Determine the [X, Y] coordinate at the center of the cell enclosing the given text.  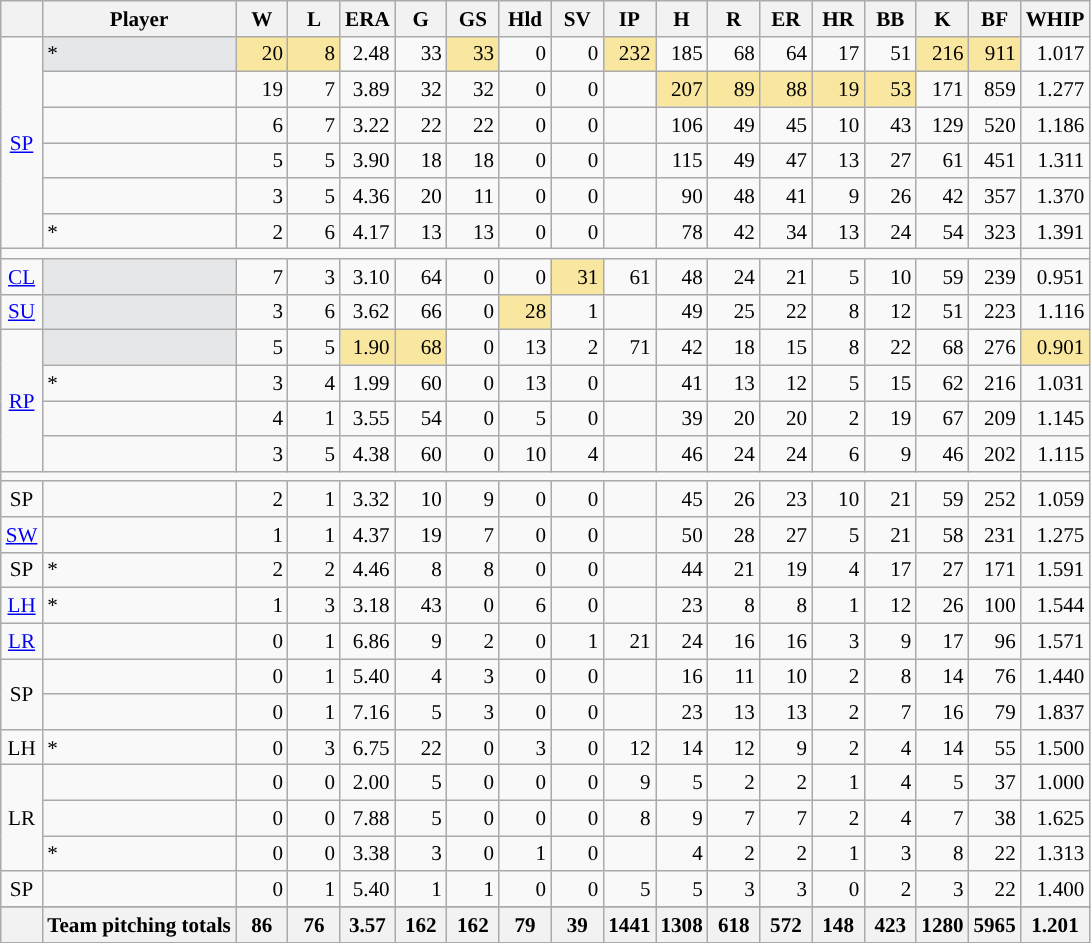
4.17 [368, 230]
1.625 [1056, 818]
4.38 [368, 454]
50 [682, 534]
Player [138, 18]
1.571 [1056, 640]
1.391 [1056, 230]
HR [838, 18]
3.22 [368, 124]
1308 [682, 924]
1.186 [1056, 124]
66 [421, 312]
86 [262, 924]
1441 [629, 924]
0.951 [1056, 276]
3.18 [368, 606]
185 [682, 54]
276 [995, 348]
IP [629, 18]
1.99 [368, 382]
7.16 [368, 712]
67 [942, 418]
SW [22, 534]
1.313 [1056, 854]
1280 [942, 924]
1.145 [1056, 418]
1.440 [1056, 676]
239 [995, 276]
89 [734, 90]
1.201 [1056, 924]
6.75 [368, 746]
4.36 [368, 196]
1.115 [1056, 454]
55 [995, 746]
3.89 [368, 90]
BF [995, 18]
3.55 [368, 418]
129 [942, 124]
3.10 [368, 276]
3.32 [368, 498]
G [421, 18]
232 [629, 54]
H [682, 18]
1.277 [1056, 90]
618 [734, 924]
5965 [995, 924]
47 [786, 160]
1.017 [1056, 54]
6.86 [368, 640]
31 [577, 276]
ER [786, 18]
CL [22, 276]
Team pitching totals [138, 924]
148 [838, 924]
1.000 [1056, 782]
1.591 [1056, 570]
38 [995, 818]
R [734, 18]
520 [995, 124]
90 [682, 196]
SV [577, 18]
423 [890, 924]
7.88 [368, 818]
223 [995, 312]
1.116 [1056, 312]
34 [786, 230]
572 [786, 924]
115 [682, 160]
451 [995, 160]
1.031 [1056, 382]
1.400 [1056, 888]
3.62 [368, 312]
W [262, 18]
0.901 [1056, 348]
252 [995, 498]
4.37 [368, 534]
96 [995, 640]
3.57 [368, 924]
209 [995, 418]
Hld [525, 18]
WHIP [1056, 18]
1.311 [1056, 160]
207 [682, 90]
58 [942, 534]
GS [473, 18]
202 [995, 454]
1.500 [1056, 746]
BB [890, 18]
859 [995, 90]
911 [995, 54]
1.370 [1056, 196]
357 [995, 196]
2.48 [368, 54]
1.275 [1056, 534]
L [314, 18]
1.059 [1056, 498]
88 [786, 90]
SU [22, 312]
1.544 [1056, 606]
62 [942, 382]
106 [682, 124]
53 [890, 90]
44 [682, 570]
1.90 [368, 348]
3.90 [368, 160]
78 [682, 230]
3.38 [368, 854]
2.00 [368, 782]
ERA [368, 18]
RP [22, 401]
71 [629, 348]
4.46 [368, 570]
323 [995, 230]
K [942, 18]
37 [995, 782]
100 [995, 606]
1.837 [1056, 712]
25 [734, 312]
231 [995, 534]
